Pinpoint the cell where the given text exists, returning its (X, Y) midpoint coordinate. 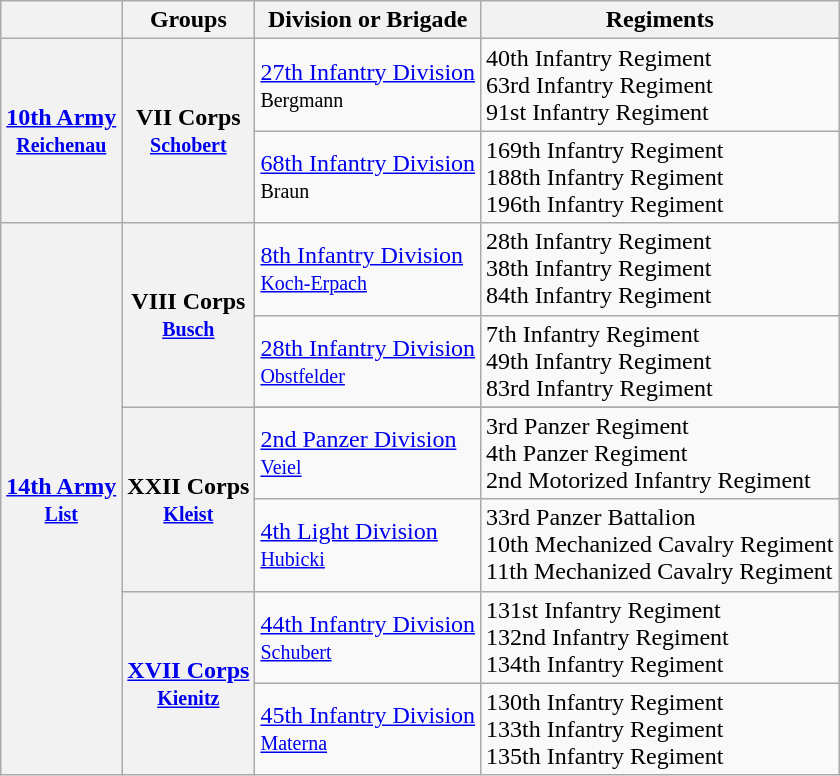
XVII Corps Kienitz (188, 683)
7th Infantry Regiment 49th Infantry Regiment 83rd Infantry Regiment (660, 361)
Division or Brigade (368, 20)
4th Light Division Hubicki (368, 545)
10th Army Reichenau (62, 131)
8th Infantry Division Koch-Erpach (368, 269)
28th Infantry Division Obstfelder (368, 361)
XXII Corps Kleist (188, 499)
Regiments (660, 20)
3rd Panzer Regiment 4th Panzer Regiment 2nd Motorized Infantry Regiment (660, 453)
45th Infantry Division Materna (368, 729)
Groups (188, 20)
27th Infantry Division Bergmann (368, 85)
VII Corps Schobert (188, 131)
130th Infantry Regiment 133th Infantry Regiment 135th Infantry Regiment (660, 729)
14th Army List (62, 499)
33rd Panzer Battalion 10th Mechanized Cavalry Regiment 11th Mechanized Cavalry Regiment (660, 545)
VIII Corps Busch (188, 315)
2nd Panzer Division Veiel (368, 453)
68th Infantry DivisionBraun (368, 177)
44th Infantry Division Schubert (368, 637)
169th Infantry Regiment 188th Infantry Regiment 196th Infantry Regiment (660, 177)
28th Infantry Regiment 38th Infantry Regiment 84th Infantry Regiment (660, 269)
40th Infantry Regiment 63rd Infantry Regiment 91st Infantry Regiment (660, 85)
131st Infantry Regiment 132nd Infantry Regiment 134th Infantry Regiment (660, 637)
